From the cell containing the given text, extract its center point as (x, y) coordinate. 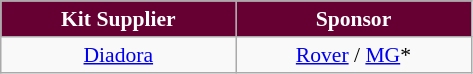
Rover / MG* (354, 55)
Diadora (118, 55)
Kit Supplier (118, 19)
Sponsor (354, 19)
